Detect which cell encompasses the target text, then output its (X, Y) center coordinate. 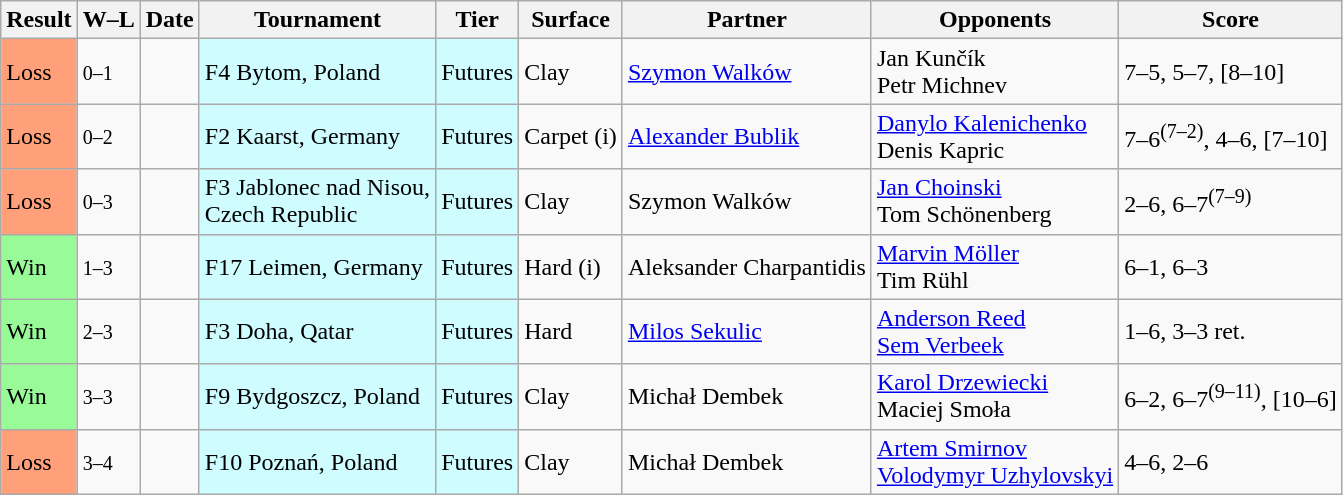
6–1, 6–3 (1231, 266)
Jan Choinski Tom Schönenberg (994, 202)
Partner (746, 20)
Jan Kunčík Petr Michnev (994, 72)
Artem Smirnov Volodymyr Uzhylovskyi (994, 462)
Marvin Möller Tim Rühl (994, 266)
Aleksander Charpantidis (746, 266)
1–6, 3–3 ret. (1231, 332)
4–6, 2–6 (1231, 462)
Milos Sekulic (746, 332)
Alexander Bublik (746, 136)
Surface (571, 20)
0–2 (108, 136)
Hard (i) (571, 266)
2–6, 6–7(7–9) (1231, 202)
F3 Jablonec nad Nisou,Czech Republic (317, 202)
W–L (108, 20)
Danylo Kalenichenko Denis Kapric (994, 136)
F2 Kaarst, Germany (317, 136)
3–4 (108, 462)
Tournament (317, 20)
0–1 (108, 72)
3–3 (108, 396)
F17 Leimen, Germany (317, 266)
2–3 (108, 332)
F4 Bytom, Poland (317, 72)
Hard (571, 332)
0–3 (108, 202)
F9 Bydgoszcz, Poland (317, 396)
6–2, 6–7(9–11), [10–6] (1231, 396)
Score (1231, 20)
Tier (478, 20)
Result (39, 20)
F10 Poznań, Poland (317, 462)
7–5, 5–7, [8–10] (1231, 72)
Carpet (i) (571, 136)
Date (170, 20)
Anderson Reed Sem Verbeek (994, 332)
Karol Drzewiecki Maciej Smoła (994, 396)
F3 Doha, Qatar (317, 332)
1–3 (108, 266)
7–6(7–2), 4–6, [7–10] (1231, 136)
Opponents (994, 20)
